Provide the (x, y) coordinate of the cell's center where the given text is located.  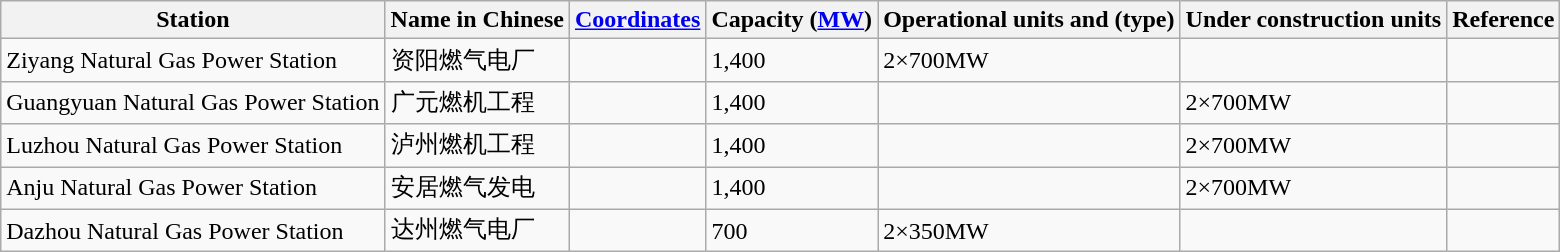
泸州燃机工程 (477, 146)
广元燃机工程 (477, 102)
资阳燃气电厂 (477, 60)
Anju Natural Gas Power Station (193, 188)
2×350MW (1029, 230)
700 (792, 230)
Name in Chinese (477, 20)
达州燃气电厂 (477, 230)
Ziyang Natural Gas Power Station (193, 60)
Operational units and (type) (1029, 20)
Coordinates (637, 20)
Capacity (MW) (792, 20)
Dazhou Natural Gas Power Station (193, 230)
Under construction units (1314, 20)
Guangyuan Natural Gas Power Station (193, 102)
Station (193, 20)
Luzhou Natural Gas Power Station (193, 146)
Reference (1504, 20)
安居燃气发电 (477, 188)
